Find where the given text appears and provide that cell's center as (X, Y) coordinate. 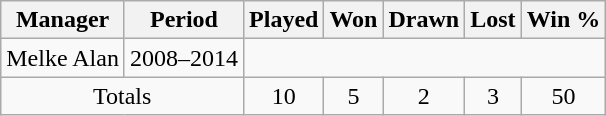
50 (564, 96)
10 (284, 96)
5 (354, 96)
Won (354, 20)
Period (184, 20)
Lost (493, 20)
3 (493, 96)
2008–2014 (184, 58)
Totals (122, 96)
Played (284, 20)
Melke Alan (63, 58)
2 (424, 96)
Manager (63, 20)
Win % (564, 20)
Drawn (424, 20)
